Provide the [X, Y] coordinate of the cell's center where the given text is located.  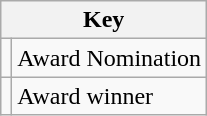
Award winner [110, 96]
Award Nomination [110, 58]
Key [104, 20]
